Extract the (X, Y) coordinate from the center of the cell holding the provided text.  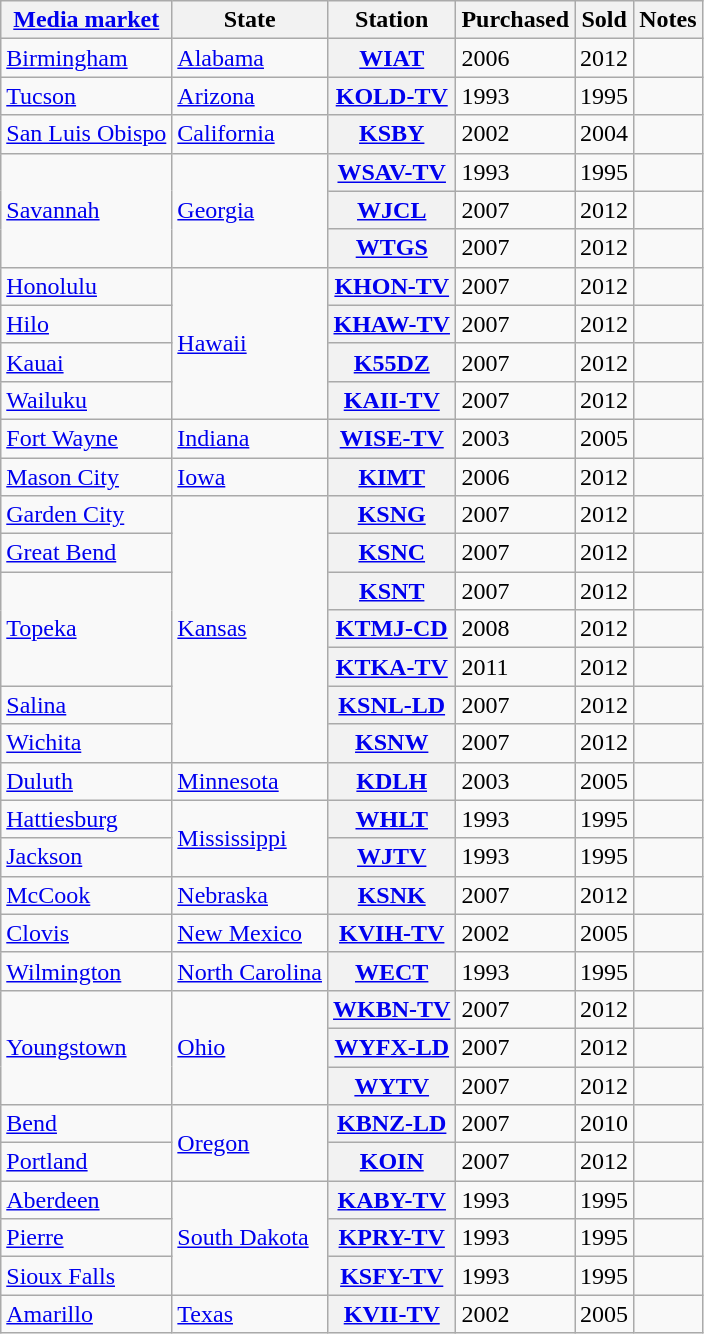
Salina (86, 705)
Minnesota (250, 781)
2011 (516, 667)
WSAV-TV (392, 172)
WHLT (392, 819)
Texas (250, 1314)
Savannah (86, 210)
North Carolina (250, 971)
2008 (516, 629)
Alabama (250, 58)
Wichita (86, 743)
State (250, 20)
KDLH (392, 781)
New Mexico (250, 933)
WJTV (392, 857)
KABY-TV (392, 1200)
Purchased (516, 20)
Ohio (250, 1047)
KHAW-TV (392, 324)
Topeka (86, 629)
Wailuku (86, 400)
KSNW (392, 743)
California (250, 134)
Georgia (250, 210)
Jackson (86, 857)
Nebraska (250, 895)
KSNK (392, 895)
2010 (604, 1124)
KVII-TV (392, 1314)
Sold (604, 20)
Aberdeen (86, 1200)
WJCL (392, 210)
Media market (86, 20)
Birmingham (86, 58)
K55DZ (392, 362)
WYFX-LD (392, 1047)
KSFY-TV (392, 1276)
Hilo (86, 324)
Indiana (250, 438)
Hawaii (250, 343)
Wilmington (86, 971)
Kansas (250, 629)
KVIH-TV (392, 933)
Oregon (250, 1143)
KSNL-LD (392, 705)
Tucson (86, 96)
WTGS (392, 248)
Clovis (86, 933)
Arizona (250, 96)
Amarillo (86, 1314)
WYTV (392, 1085)
Portland (86, 1162)
Notes (668, 20)
Sioux Falls (86, 1276)
KSBY (392, 134)
WIAT (392, 58)
KTKA-TV (392, 667)
Garden City (86, 515)
Mississippi (250, 838)
Station (392, 20)
KBNZ-LD (392, 1124)
Bend (86, 1124)
KSNT (392, 591)
Youngstown (86, 1047)
KHON-TV (392, 286)
KPRY-TV (392, 1238)
WISE-TV (392, 438)
2004 (604, 134)
San Luis Obispo (86, 134)
WKBN-TV (392, 1009)
Great Bend (86, 553)
Hattiesburg (86, 819)
KTMJ-CD (392, 629)
KSNC (392, 553)
Kauai (86, 362)
Duluth (86, 781)
Fort Wayne (86, 438)
Iowa (250, 477)
South Dakota (250, 1238)
KOIN (392, 1162)
WECT (392, 971)
Mason City (86, 477)
KOLD-TV (392, 96)
Pierre (86, 1238)
McCook (86, 895)
KAII-TV (392, 400)
KIMT (392, 477)
KSNG (392, 515)
Honolulu (86, 286)
